Search for the cell housing the specified text and yield its (X, Y) center coordinate. 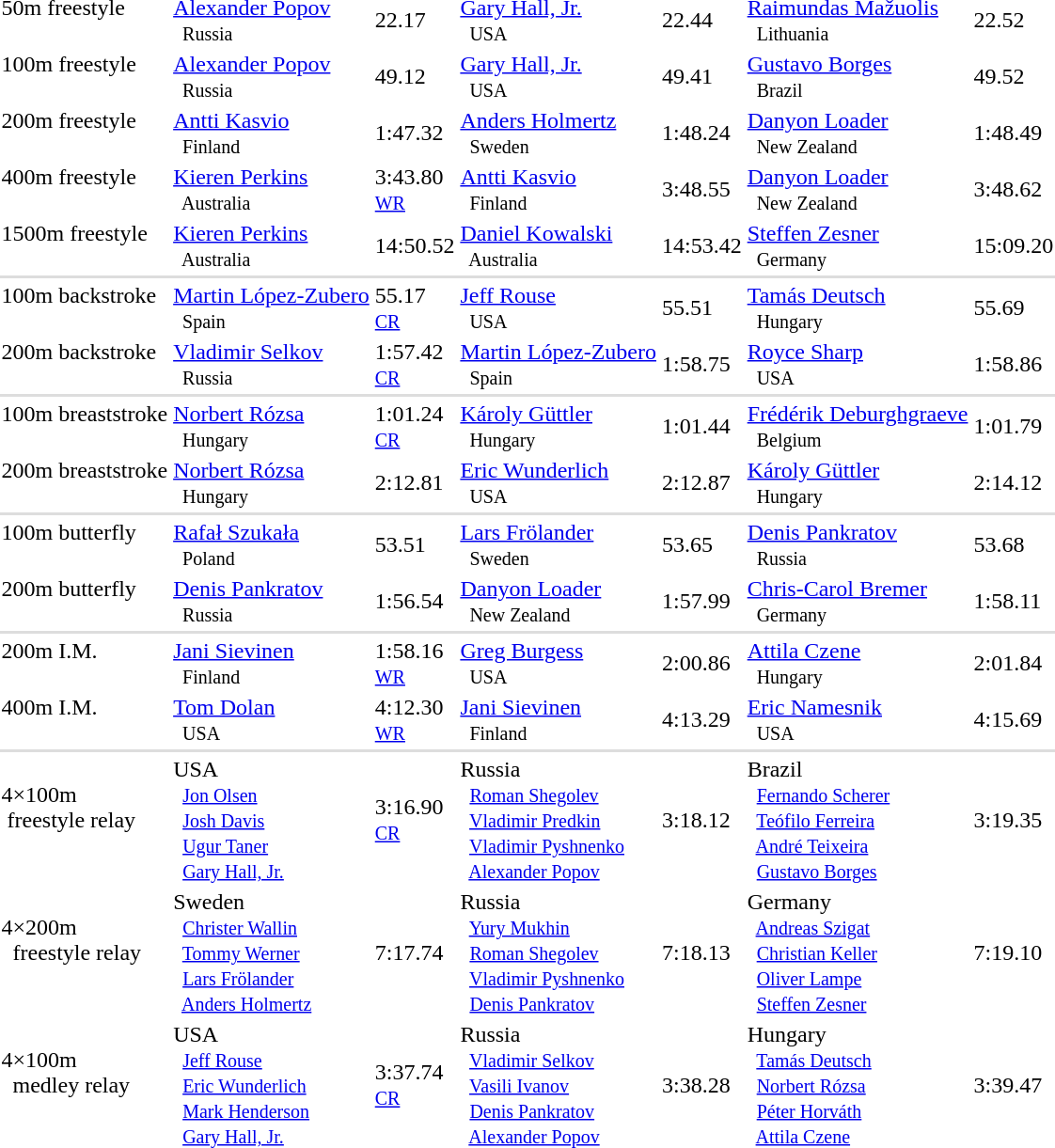
200m freestyle (85, 134)
1:58.11 (1014, 602)
100m breaststroke (85, 427)
400m I.M. (85, 720)
Russia Roman Shegolev Vladimir Predkin Vladimir Pyshnenko Alexander Popov (559, 820)
49.12 (415, 77)
1:56.54 (415, 602)
14:53.42 (701, 246)
Greg Burgess USA (559, 664)
4×100m freestyle relay (85, 820)
Frédérik Deburghgraeve Belgium (858, 427)
1:58.86 (1014, 365)
Steffen Zesner Germany (858, 246)
49.52 (1014, 77)
4:12.30 WR (415, 720)
3:19.35 (1014, 820)
53.51 (415, 545)
2:12.87 (701, 483)
Eric Wunderlich USA (559, 483)
Tamás Deutsch Hungary (858, 308)
4:15.69 (1014, 720)
14:50.52 (415, 246)
53.68 (1014, 545)
55.17 CR (415, 308)
Chris-Carol Bremer Germany (858, 602)
Germany Andreas Szigat Christian Keller Oliver Lampe Steffen Zesner (858, 952)
1:01.44 (701, 427)
53.65 (701, 545)
Anders Holmertz Sweden (559, 134)
1:01.24 CR (415, 427)
7:19.10 (1014, 952)
3:48.55 (701, 190)
100m freestyle (85, 77)
1:48.49 (1014, 134)
3:18.12 (701, 820)
3:43.80 WR (415, 190)
1:48.24 (701, 134)
Vladimir Selkov Russia (272, 365)
Daniel Kowalski Australia (559, 246)
Alexander Popov Russia (272, 77)
Gary Hall, Jr. USA (559, 77)
7:18.13 (701, 952)
3:48.62 (1014, 190)
49.41 (701, 77)
100m butterfly (85, 545)
100m backstroke (85, 308)
200m I.M. (85, 664)
Lars Frölander Sweden (559, 545)
2:14.12 (1014, 483)
4:13.29 (701, 720)
400m freestyle (85, 190)
Brazil Fernando Scherer Teófilo Ferreira André Teixeira Gustavo Borges (858, 820)
Eric Namesnik USA (858, 720)
3:16.90 CR (415, 820)
Rafał Szukała Poland (272, 545)
200m breaststroke (85, 483)
Gustavo Borges Brazil (858, 77)
1:58.75 (701, 365)
1500m freestyle (85, 246)
55.69 (1014, 308)
USA Jon Olsen Josh Davis Ugur Taner Gary Hall, Jr. (272, 820)
7:17.74 (415, 952)
Jeff Rouse USA (559, 308)
2:00.86 (701, 664)
Sweden Christer Wallin Tommy Werner Lars Frölander Anders Holmertz (272, 952)
Attila Czene Hungary (858, 664)
1:57.99 (701, 602)
1:57.42 CR (415, 365)
2:01.84 (1014, 664)
15:09.20 (1014, 246)
200m backstroke (85, 365)
Royce Sharp USA (858, 365)
200m butterfly (85, 602)
Russia Yury Mukhin Roman Shegolev Vladimir Pyshnenko Denis Pankratov (559, 952)
4×200m freestyle relay (85, 952)
1:58.16 WR (415, 664)
1:47.32 (415, 134)
Tom Dolan USA (272, 720)
2:12.81 (415, 483)
1:01.79 (1014, 427)
55.51 (701, 308)
